For the text-containing cell, return its midpoint in (x, y) coordinate format. 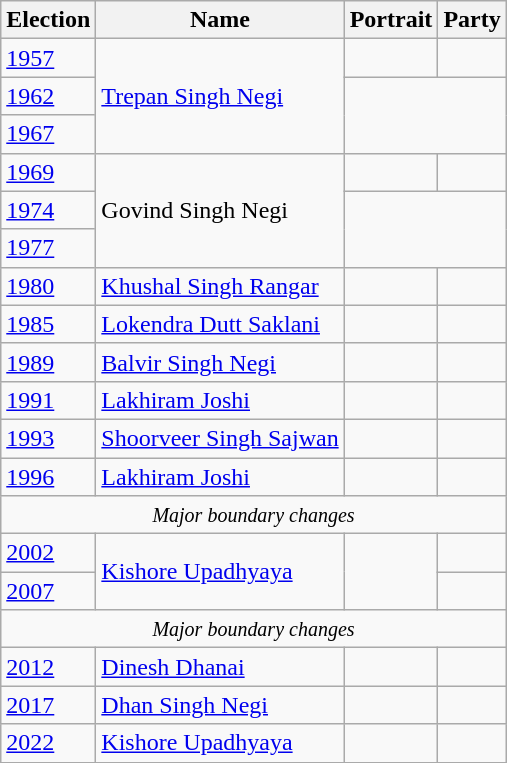
1985 (48, 324)
1980 (48, 286)
1962 (48, 96)
Lokendra Dutt Saklani (220, 324)
Party (472, 20)
Portrait (391, 20)
Dinesh Dhanai (220, 667)
1993 (48, 438)
Name (220, 20)
1957 (48, 58)
1991 (48, 400)
1974 (48, 210)
Khushal Singh Rangar (220, 286)
Trepan Singh Negi (220, 96)
Govind Singh Negi (220, 210)
Balvir Singh Negi (220, 362)
1977 (48, 248)
1996 (48, 477)
2007 (48, 591)
1967 (48, 134)
2017 (48, 705)
Shoorveer Singh Sajwan (220, 438)
2002 (48, 553)
Dhan Singh Negi (220, 705)
2012 (48, 667)
1969 (48, 172)
Election (48, 20)
1989 (48, 362)
2022 (48, 743)
